Locate the cell with the specified text and output its [x, y] center coordinate. 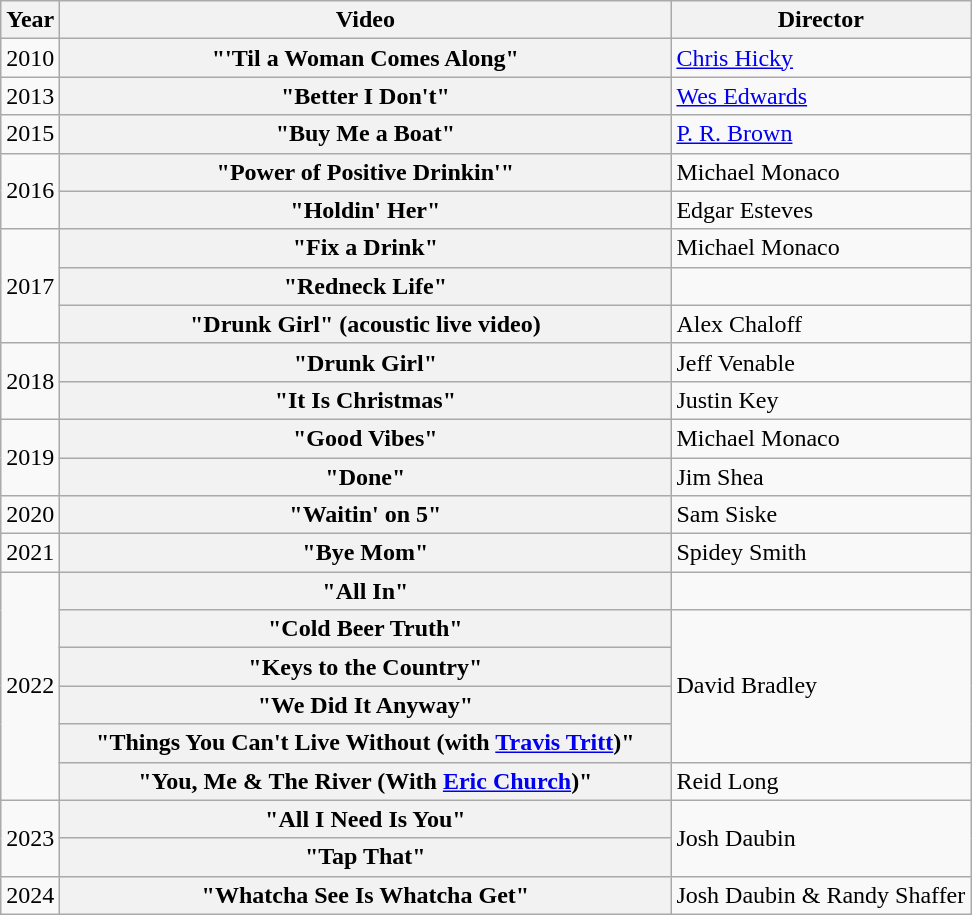
Spidey Smith [821, 553]
2019 [30, 457]
"Good Vibes" [366, 438]
"Cold Beer Truth" [366, 629]
"Fix a Drink" [366, 248]
"Drunk Girl" [366, 362]
"Done" [366, 477]
"Drunk Girl" (acoustic live video) [366, 324]
Josh Daubin [821, 838]
Alex Chaloff [821, 324]
"'Til a Woman Comes Along" [366, 58]
"All I Need Is You" [366, 819]
2021 [30, 553]
"All In" [366, 591]
2015 [30, 134]
"Buy Me a Boat" [366, 134]
"Whatcha See Is Whatcha Get" [366, 895]
2016 [30, 191]
2023 [30, 838]
Justin Key [821, 400]
"Tap That" [366, 857]
2017 [30, 286]
"Redneck Life" [366, 286]
2013 [30, 96]
"Holdin' Her" [366, 210]
2010 [30, 58]
Wes Edwards [821, 96]
David Bradley [821, 686]
Josh Daubin & Randy Shaffer [821, 895]
Chris Hicky [821, 58]
Jeff Venable [821, 362]
P. R. Brown [821, 134]
2018 [30, 381]
"Waitin' on 5" [366, 515]
Sam Siske [821, 515]
Edgar Esteves [821, 210]
"Keys to the Country" [366, 667]
"Things You Can't Live Without (with Travis Tritt)" [366, 743]
Video [366, 20]
2022 [30, 686]
Director [821, 20]
Year [30, 20]
2024 [30, 895]
"Power of Positive Drinkin'" [366, 172]
Reid Long [821, 781]
"It Is Christmas" [366, 400]
2020 [30, 515]
"Bye Mom" [366, 553]
"Better I Don't" [366, 96]
Jim Shea [821, 477]
"We Did It Anyway" [366, 705]
"You, Me & The River (With Eric Church)" [366, 781]
